Identify which cell holds the provided text, then report its [x, y] central coordinate. 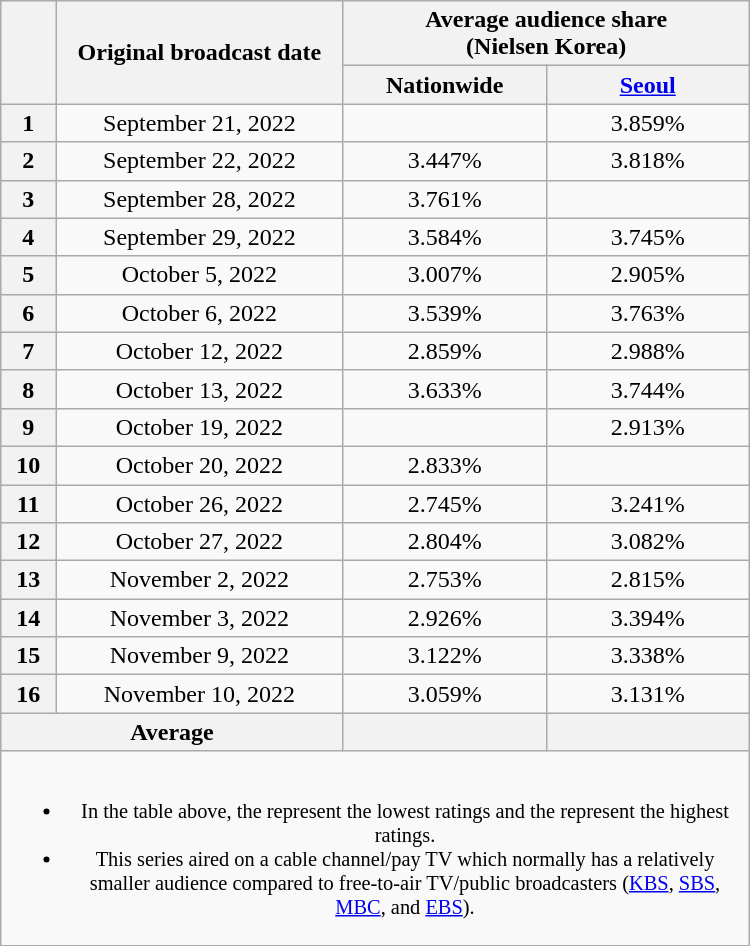
3.394% [648, 618]
October 12, 2022 [200, 351]
16 [28, 694]
3.633% [444, 389]
October 19, 2022 [200, 427]
October 6, 2022 [200, 313]
11 [28, 503]
September 28, 2022 [200, 199]
4 [28, 237]
September 29, 2022 [200, 237]
Original broadcast date [200, 52]
3.859% [648, 123]
October 27, 2022 [200, 542]
October 20, 2022 [200, 465]
2.913% [648, 427]
3.338% [648, 656]
1 [28, 123]
3.745% [648, 237]
3.131% [648, 694]
3.082% [648, 542]
November 10, 2022 [200, 694]
12 [28, 542]
Nationwide [444, 85]
Average [172, 732]
3.059% [444, 694]
October 26, 2022 [200, 503]
6 [28, 313]
November 2, 2022 [200, 580]
7 [28, 351]
September 21, 2022 [200, 123]
September 22, 2022 [200, 161]
Seoul [648, 85]
3.122% [444, 656]
3 [28, 199]
November 3, 2022 [200, 618]
3.761% [444, 199]
3.584% [444, 237]
5 [28, 275]
14 [28, 618]
2.815% [648, 580]
October 13, 2022 [200, 389]
2.804% [444, 542]
9 [28, 427]
2.926% [444, 618]
November 9, 2022 [200, 656]
3.763% [648, 313]
3.818% [648, 161]
3.447% [444, 161]
3.539% [444, 313]
2.745% [444, 503]
8 [28, 389]
2.859% [444, 351]
2.833% [444, 465]
October 5, 2022 [200, 275]
15 [28, 656]
2.753% [444, 580]
3.007% [444, 275]
10 [28, 465]
2 [28, 161]
3.744% [648, 389]
2.988% [648, 351]
2.905% [648, 275]
Average audience share(Nielsen Korea) [546, 34]
3.241% [648, 503]
13 [28, 580]
